For the text-containing cell, return its midpoint in (X, Y) coordinate format. 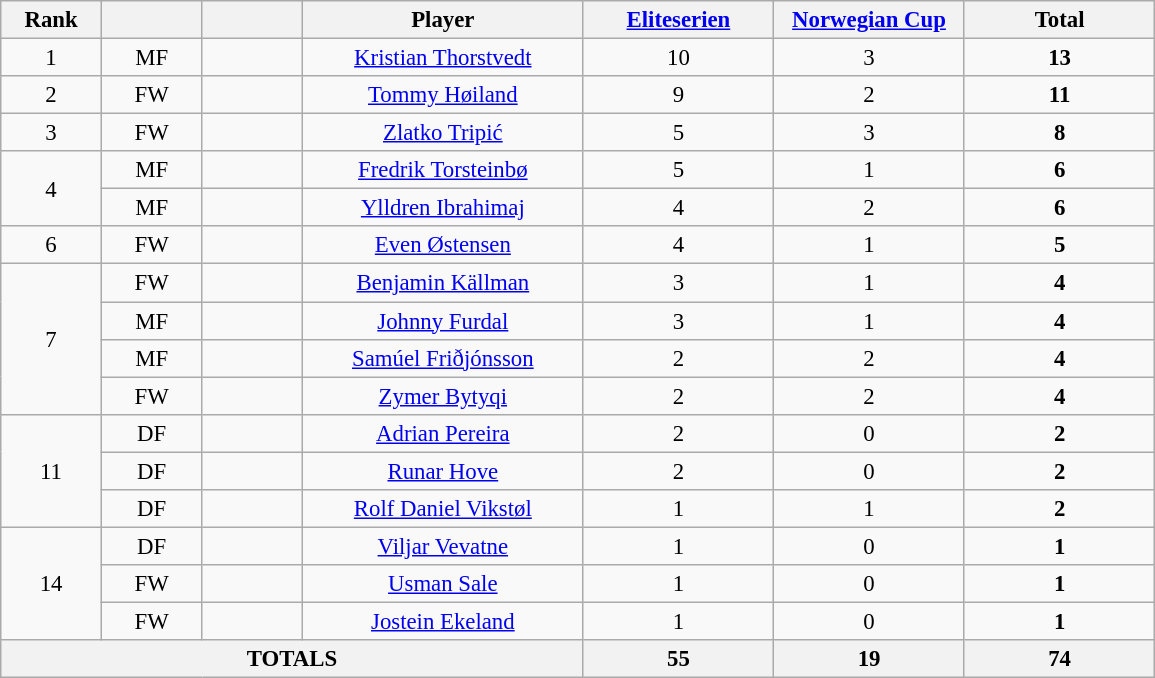
Fredrik Torsteinbø (444, 170)
Kristian Thorstvedt (444, 58)
Eliteserien (678, 20)
19 (870, 659)
Runar Hove (444, 471)
Ylldren Ibrahimaj (444, 208)
Zymer Bytyqi (444, 396)
Johnny Furdal (444, 321)
Total (1060, 20)
Zlatko Tripić (444, 133)
Jostein Ekeland (444, 621)
Even Østensen (444, 245)
Tommy Høiland (444, 95)
9 (678, 95)
Rank (52, 20)
7 (52, 339)
8 (1060, 133)
Adrian Pereira (444, 433)
14 (52, 584)
TOTALS (292, 659)
10 (678, 58)
Usman Sale (444, 584)
13 (1060, 58)
Benjamin Källman (444, 283)
Norwegian Cup (870, 20)
Samúel Friðjónsson (444, 358)
Rolf Daniel Vikstøl (444, 509)
Viljar Vevatne (444, 546)
55 (678, 659)
Player (444, 20)
74 (1060, 659)
